Extract the [X, Y] coordinate from the center of the cell holding the provided text.  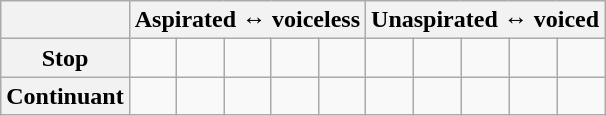
Continuant [65, 96]
Aspirated ↔ voiceless [247, 20]
Stop [65, 58]
Unaspirated ↔ voiced [486, 20]
